Locate the cell with the specified text and output its (x, y) center coordinate. 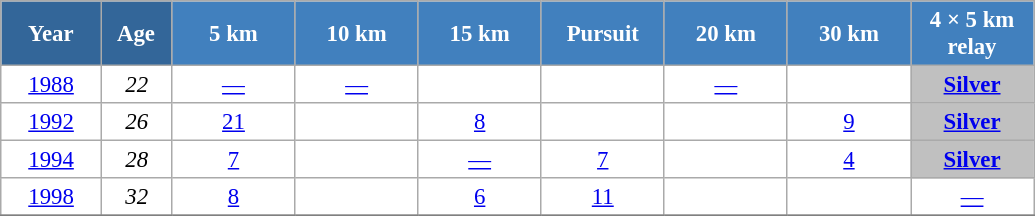
32 (136, 197)
6 (480, 197)
9 (848, 122)
11 (602, 197)
4 (848, 160)
1998 (52, 197)
Pursuit (602, 34)
26 (136, 122)
20 km (726, 34)
28 (136, 160)
22 (136, 85)
15 km (480, 34)
5 km (234, 34)
21 (234, 122)
1994 (52, 160)
1992 (52, 122)
30 km (848, 34)
Year (52, 34)
10 km (356, 34)
4 × 5 km relay (972, 34)
Age (136, 34)
1988 (52, 85)
